Pinpoint the cell where the given text exists, returning its (X, Y) midpoint coordinate. 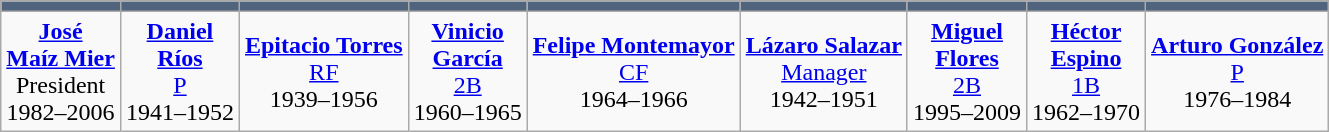
Arturo González P 1976–1984 (1238, 72)
Lázaro Salazar Manager 1942–1951 (824, 72)
Epitacio Torres RF 1939–1956 (324, 72)
DanielRíos P 1941–1952 (180, 72)
MiguelFlores 2B 1995–2009 (966, 72)
JoséMaíz Mier President 1982–2006 (61, 72)
HéctorEspino 1B 1962–1970 (1086, 72)
Felipe Montemayor CF 1964–1966 (634, 72)
VinicioGarcía 2B 1960–1965 (468, 72)
